Detect which cell encompasses the target text, then output its [x, y] center coordinate. 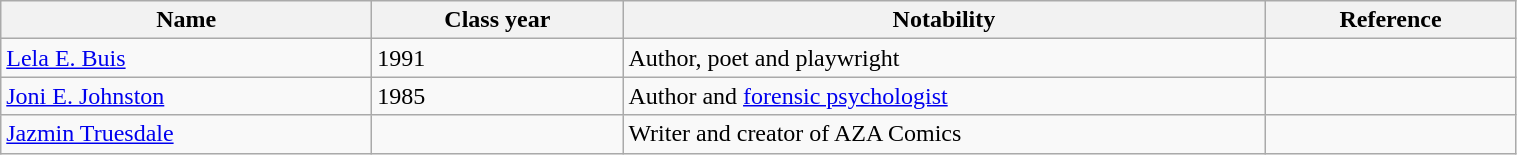
Notability [944, 20]
1985 [498, 96]
Jazmin Truesdale [186, 134]
Name [186, 20]
Author and forensic psychologist [944, 96]
Reference [1390, 20]
Lela E. Buis [186, 58]
Joni E. Johnston [186, 96]
Class year [498, 20]
1991 [498, 58]
Writer and creator of AZA Comics [944, 134]
Author, poet and playwright [944, 58]
